Detect which cell encompasses the target text, then output its (x, y) center coordinate. 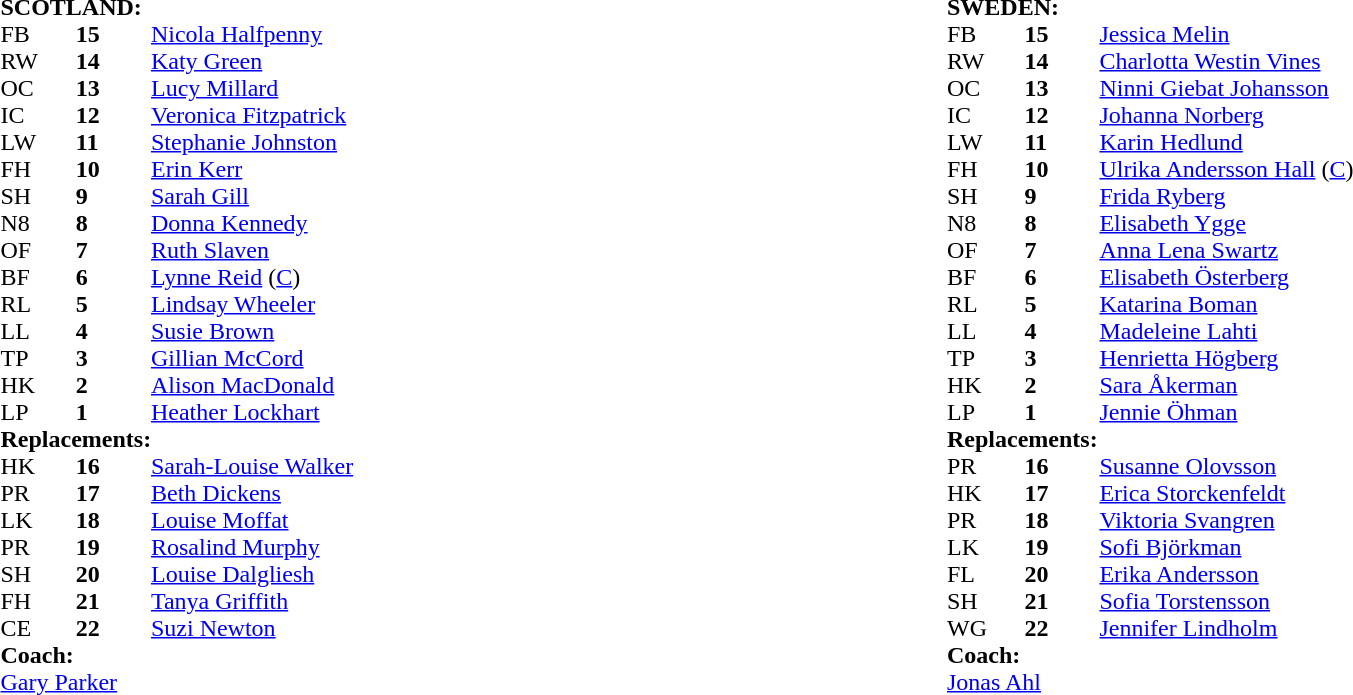
Lindsay Wheeler (348, 304)
Sarah-Louise Walker (348, 466)
Sarah Gill (348, 196)
Gillian McCord (348, 358)
Heather Lockhart (348, 412)
Veronica Fitzpatrick (348, 116)
Nicola Halfpenny (348, 34)
Rosalind Murphy (348, 548)
Stephanie Johnston (348, 142)
Suzi Newton (348, 628)
Tanya Griffith (348, 602)
Alison MacDonald (348, 386)
Susie Brown (348, 332)
Erin Kerr (348, 170)
Lucy Millard (348, 88)
Ruth Slaven (348, 250)
Louise Moffat (348, 520)
Donna Kennedy (348, 224)
WG (986, 628)
FL (986, 574)
CE (38, 628)
Louise Dalgliesh (348, 574)
Beth Dickens (348, 494)
Gary Parker (470, 682)
Replacements: (470, 440)
Coach: (470, 656)
Lynne Reid (C) (348, 278)
Katy Green (348, 62)
